Output the [X, Y] coordinate of the center of the cell containing the given text.  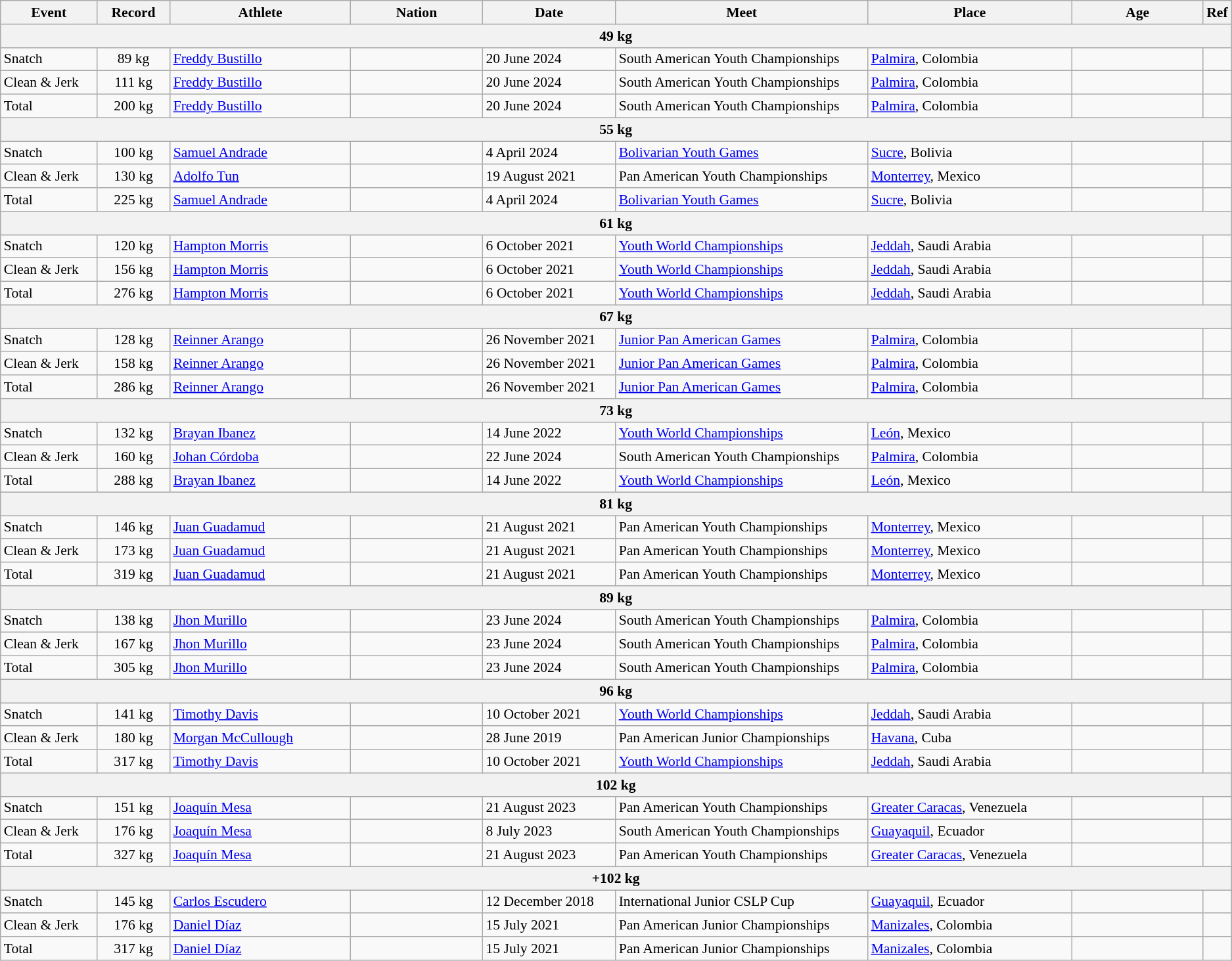
100 kg [134, 153]
151 kg [134, 808]
156 kg [134, 270]
132 kg [134, 434]
Place [970, 12]
Age [1137, 12]
141 kg [134, 715]
145 kg [134, 902]
102 kg [616, 785]
200 kg [134, 106]
Carlos Escudero [260, 902]
Meet [742, 12]
180 kg [134, 738]
67 kg [616, 317]
Athlete [260, 12]
319 kg [134, 574]
Johan Córdoba [260, 457]
61 kg [616, 223]
288 kg [134, 481]
Morgan McCullough [260, 738]
158 kg [134, 364]
Record [134, 12]
120 kg [134, 246]
49 kg [616, 36]
96 kg [616, 691]
12 December 2018 [549, 902]
Adolfo Tun [260, 177]
327 kg [134, 855]
160 kg [134, 457]
128 kg [134, 340]
8 July 2023 [549, 832]
111 kg [134, 83]
146 kg [134, 527]
138 kg [134, 621]
22 June 2024 [549, 457]
276 kg [134, 294]
Havana, Cuba [970, 738]
130 kg [134, 177]
Ref [1217, 12]
73 kg [616, 411]
Nation [417, 12]
286 kg [134, 387]
305 kg [134, 668]
225 kg [134, 200]
19 August 2021 [549, 177]
International Junior CSLP Cup [742, 902]
+102 kg [616, 878]
81 kg [616, 504]
Date [549, 12]
55 kg [616, 129]
28 June 2019 [549, 738]
Event [49, 12]
173 kg [134, 551]
167 kg [134, 644]
